Locate the cell with the specified text and output its (x, y) center coordinate. 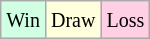
Win (24, 20)
Loss (126, 20)
Draw (72, 20)
